Identify which cell holds the provided text, then report its [X, Y] central coordinate. 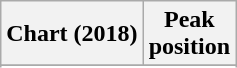
Peakposition [189, 34]
Chart (2018) [72, 34]
